For the text-containing cell, return its midpoint in (X, Y) coordinate format. 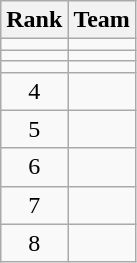
Team (102, 20)
5 (34, 129)
8 (34, 243)
Rank (34, 20)
6 (34, 167)
4 (34, 91)
7 (34, 205)
